Find where the given text appears and provide that cell's center as (X, Y) coordinate. 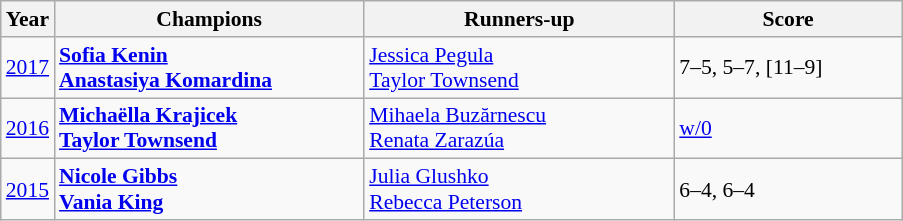
2016 (28, 128)
Champions (209, 19)
w/0 (788, 128)
Michaëlla Krajicek Taylor Townsend (209, 128)
Mihaela Buzărnescu Renata Zarazúa (519, 128)
7–5, 5–7, [11–9] (788, 68)
Score (788, 19)
Runners-up (519, 19)
2015 (28, 190)
Nicole Gibbs Vania King (209, 190)
6–4, 6–4 (788, 190)
Julia Glushko Rebecca Peterson (519, 190)
Jessica Pegula Taylor Townsend (519, 68)
2017 (28, 68)
Sofia Kenin Anastasiya Komardina (209, 68)
Year (28, 19)
